Output the (x, y) coordinate of the center of the cell containing the given text.  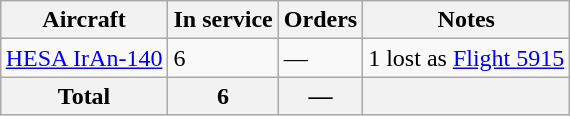
Notes (466, 20)
Orders (320, 20)
In service (223, 20)
Total (84, 96)
1 lost as Flight 5915 (466, 58)
Aircraft (84, 20)
HESA IrAn-140 (84, 58)
